Capture the cell that displays the provided text and extract its (X, Y) central coordinate. 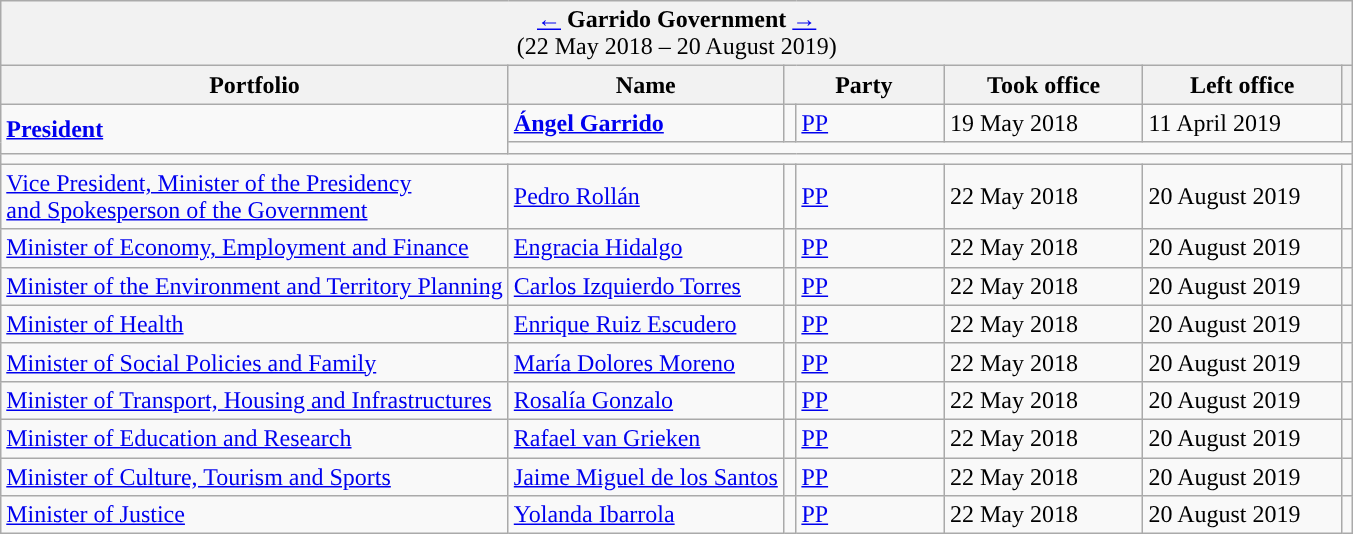
Minister of Economy, Employment and Finance (255, 248)
Minister of Culture, Tourism and Sports (255, 477)
Vice President, Minister of the Presidencyand Spokesperson of the Government (255, 196)
Party (864, 85)
Minister of Health (255, 324)
Jaime Miguel de los Santos (646, 477)
Pedro Rollán (646, 196)
Name (646, 85)
Minister of Transport, Housing and Infrastructures (255, 400)
Rosalía Gonzalo (646, 400)
Enrique Ruiz Escudero (646, 324)
Took office (1044, 85)
Minister of the Environment and Territory Planning (255, 286)
11 April 2019 (1242, 123)
Left office (1242, 85)
← Garrido Government →(22 May 2018 – 20 August 2019) (677, 34)
Yolanda Ibarrola (646, 515)
19 May 2018 (1044, 123)
Minister of Education and Research (255, 438)
Minister of Social Policies and Family (255, 362)
Ángel Garrido (646, 123)
Carlos Izquierdo Torres (646, 286)
Rafael van Grieken (646, 438)
Minister of Justice (255, 515)
Engracia Hidalgo (646, 248)
María Dolores Moreno (646, 362)
President (255, 128)
Portfolio (255, 85)
